Determine the [x, y] coordinate at the center of the cell enclosing the given text.  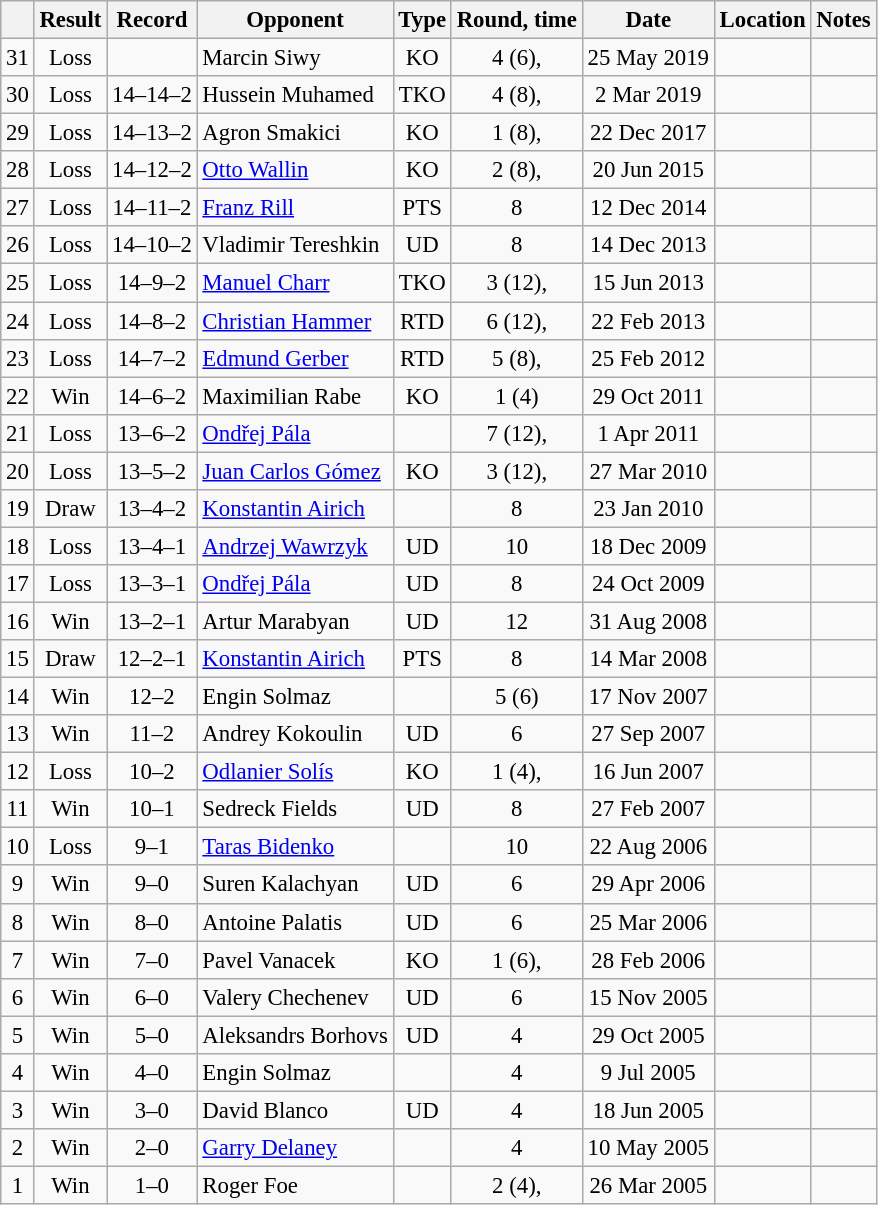
19 [18, 509]
Maximilian Rabe [295, 396]
1 (4), [516, 772]
29 Apr 2006 [648, 885]
18 Dec 2009 [648, 546]
12 Dec 2014 [648, 208]
14–11–2 [152, 208]
6–0 [152, 997]
Odlanier Solís [295, 772]
13–2–1 [152, 621]
27 Sep 2007 [648, 734]
Result [70, 20]
Andrey Kokoulin [295, 734]
22 Feb 2013 [648, 321]
Notes [844, 20]
David Blanco [295, 1110]
Sedreck Fields [295, 809]
Suren Kalachyan [295, 885]
15 Jun 2013 [648, 283]
17 Nov 2007 [648, 697]
7 [18, 960]
10–2 [152, 772]
25 Mar 2006 [648, 922]
Manuel Charr [295, 283]
Artur Marabyan [295, 621]
Andrzej Wawrzyk [295, 546]
14–13–2 [152, 133]
15 [18, 659]
11 [18, 809]
9 [18, 885]
12–2–1 [152, 659]
Juan Carlos Gómez [295, 471]
18 Jun 2005 [648, 1110]
18 [18, 546]
1 (4) [516, 396]
Garry Delaney [295, 1148]
25 [18, 283]
14–6–2 [152, 396]
Pavel Vanacek [295, 960]
23 Jan 2010 [648, 509]
4 (6), [516, 58]
14 Mar 2008 [648, 659]
Marcin Siwy [295, 58]
29 [18, 133]
1 [18, 1185]
13–3–1 [152, 584]
1 (6), [516, 960]
23 [18, 358]
Otto Wallin [295, 170]
24 Oct 2009 [648, 584]
14 Dec 2013 [648, 245]
1 Apr 2011 [648, 433]
31 [18, 58]
3 [18, 1110]
Opponent [295, 20]
Christian Hammer [295, 321]
1–0 [152, 1185]
29 Oct 2011 [648, 396]
Record [152, 20]
4 (8), [516, 95]
8–0 [152, 922]
16 [18, 621]
Edmund Gerber [295, 358]
9 Jul 2005 [648, 1073]
13 [18, 734]
6 (12), [516, 321]
13–4–2 [152, 509]
14 [18, 697]
27 [18, 208]
14–7–2 [152, 358]
14–8–2 [152, 321]
15 Nov 2005 [648, 997]
31 Aug 2008 [648, 621]
Aleksandrs Borhovs [295, 1035]
22 Dec 2017 [648, 133]
20 Jun 2015 [648, 170]
17 [18, 584]
21 [18, 433]
14–12–2 [152, 170]
14–14–2 [152, 95]
5–0 [152, 1035]
30 [18, 95]
2 (8), [516, 170]
22 [18, 396]
Location [762, 20]
26 [18, 245]
27 Mar 2010 [648, 471]
12–2 [152, 697]
Vladimir Tereshkin [295, 245]
9–1 [152, 847]
5 [18, 1035]
Hussein Muhamed [295, 95]
13–4–1 [152, 546]
2 (4), [516, 1185]
10–1 [152, 809]
13–5–2 [152, 471]
1 (8), [516, 133]
22 Aug 2006 [648, 847]
4–0 [152, 1073]
10 May 2005 [648, 1148]
Roger Foe [295, 1185]
Antoine Palatis [295, 922]
Type [422, 20]
28 Feb 2006 [648, 960]
16 Jun 2007 [648, 772]
5 (6) [516, 697]
13–6–2 [152, 433]
3–0 [152, 1110]
Valery Chechenev [295, 997]
Taras Bidenko [295, 847]
9–0 [152, 885]
14–10–2 [152, 245]
2 [18, 1148]
2 Mar 2019 [648, 95]
5 (8), [516, 358]
7–0 [152, 960]
24 [18, 321]
Round, time [516, 20]
25 May 2019 [648, 58]
14–9–2 [152, 283]
11–2 [152, 734]
Date [648, 20]
7 (12), [516, 433]
28 [18, 170]
25 Feb 2012 [648, 358]
Franz Rill [295, 208]
26 Mar 2005 [648, 1185]
Agron Smakici [295, 133]
2–0 [152, 1148]
20 [18, 471]
29 Oct 2005 [648, 1035]
27 Feb 2007 [648, 809]
